Detect which cell encompasses the target text, then output its [X, Y] center coordinate. 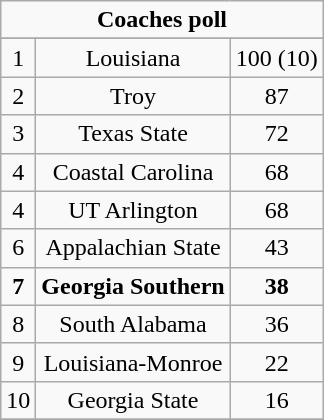
Troy [133, 96]
9 [18, 362]
43 [276, 248]
Coaches poll [162, 20]
72 [276, 134]
1 [18, 58]
Georgia Southern [133, 286]
7 [18, 286]
Georgia State [133, 400]
Coastal Carolina [133, 172]
38 [276, 286]
2 [18, 96]
8 [18, 324]
10 [18, 400]
16 [276, 400]
Appalachian State [133, 248]
3 [18, 134]
UT Arlington [133, 210]
36 [276, 324]
South Alabama [133, 324]
87 [276, 96]
Louisiana-Monroe [133, 362]
Texas State [133, 134]
6 [18, 248]
22 [276, 362]
Louisiana [133, 58]
100 (10) [276, 58]
